Output the (x, y) coordinate of the center of the cell containing the given text.  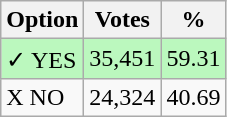
✓ YES (42, 59)
X NO (42, 97)
Option (42, 20)
59.31 (194, 59)
35,451 (122, 59)
24,324 (122, 97)
Votes (122, 20)
% (194, 20)
40.69 (194, 97)
